Search for the cell housing the specified text and yield its (X, Y) center coordinate. 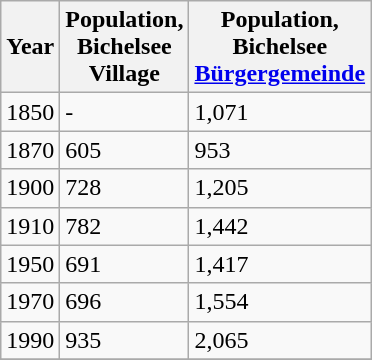
935 (124, 340)
1870 (30, 150)
953 (280, 150)
2,065 (280, 340)
1900 (30, 188)
696 (124, 302)
Year (30, 47)
1970 (30, 302)
691 (124, 264)
Population, Bichelsee Village (124, 47)
1950 (30, 264)
1,205 (280, 188)
1,442 (280, 226)
1,554 (280, 302)
605 (124, 150)
1990 (30, 340)
782 (124, 226)
1,417 (280, 264)
- (124, 112)
1910 (30, 226)
1850 (30, 112)
Population, Bichelsee Bürgergemeinde (280, 47)
728 (124, 188)
1,071 (280, 112)
